Output the (X, Y) coordinate of the center of the cell containing the given text.  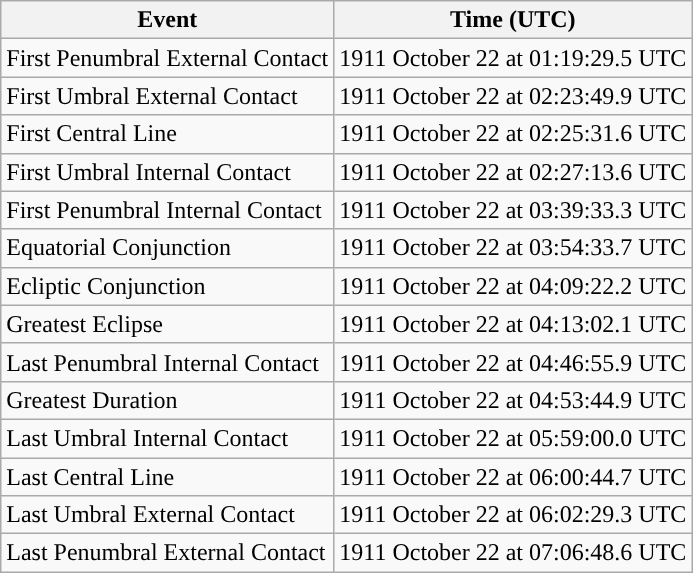
1911 October 22 at 06:02:29.3 UTC (513, 515)
1911 October 22 at 01:19:29.5 UTC (513, 58)
Greatest Duration (168, 400)
Last Penumbral External Contact (168, 553)
1911 October 22 at 03:54:33.7 UTC (513, 248)
First Penumbral Internal Contact (168, 210)
1911 October 22 at 05:59:00.0 UTC (513, 438)
1911 October 22 at 04:46:55.9 UTC (513, 362)
First Umbral External Contact (168, 96)
First Central Line (168, 134)
1911 October 22 at 03:39:33.3 UTC (513, 210)
1911 October 22 at 07:06:48.6 UTC (513, 553)
Equatorial Conjunction (168, 248)
1911 October 22 at 02:27:13.6 UTC (513, 172)
First Penumbral External Contact (168, 58)
Ecliptic Conjunction (168, 286)
1911 October 22 at 02:25:31.6 UTC (513, 134)
Greatest Eclipse (168, 324)
1911 October 22 at 04:09:22.2 UTC (513, 286)
1911 October 22 at 04:13:02.1 UTC (513, 324)
1911 October 22 at 06:00:44.7 UTC (513, 477)
Last Central Line (168, 477)
Last Penumbral Internal Contact (168, 362)
Event (168, 20)
Last Umbral Internal Contact (168, 438)
First Umbral Internal Contact (168, 172)
Last Umbral External Contact (168, 515)
Time (UTC) (513, 20)
1911 October 22 at 04:53:44.9 UTC (513, 400)
1911 October 22 at 02:23:49.9 UTC (513, 96)
